Extract the [x, y] coordinate from the center of the cell holding the provided text.  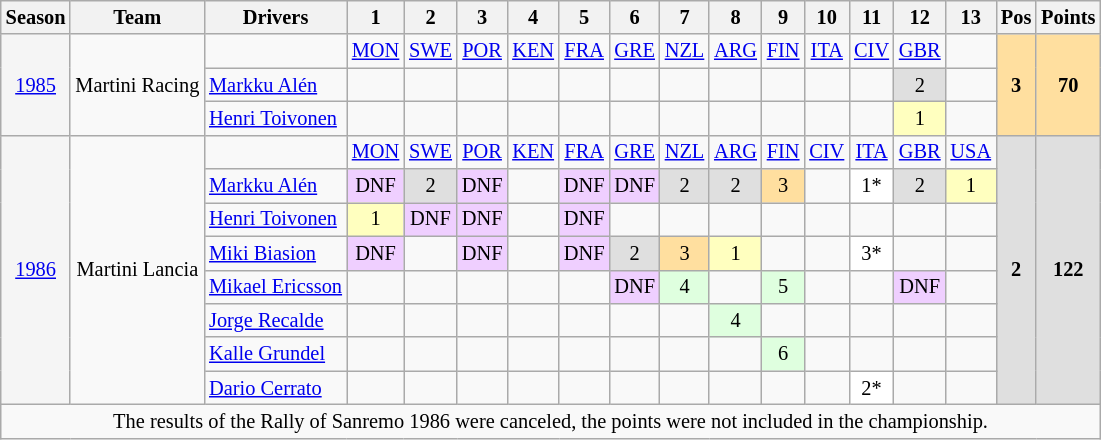
USA [971, 152]
1* [872, 186]
Miki Biasion [276, 253]
11 [872, 17]
12 [920, 17]
8 [736, 17]
Dario Cerrato [276, 388]
70 [1068, 84]
Drivers [276, 17]
3* [872, 253]
7 [684, 17]
Team [137, 17]
Pos [1016, 17]
Mikael Ericsson [276, 287]
Season [36, 17]
Jorge Recalde [276, 320]
Martini Racing [137, 84]
2* [872, 388]
Points [1068, 17]
Martini Lancia [137, 270]
1986 [36, 270]
Kalle Grundel [276, 354]
1985 [36, 84]
The results of the Rally of Sanremo 1986 were canceled, the points were not included in the championship. [551, 421]
10 [826, 17]
13 [971, 17]
9 [784, 17]
122 [1068, 270]
